Detect which cell encompasses the target text, then output its [X, Y] center coordinate. 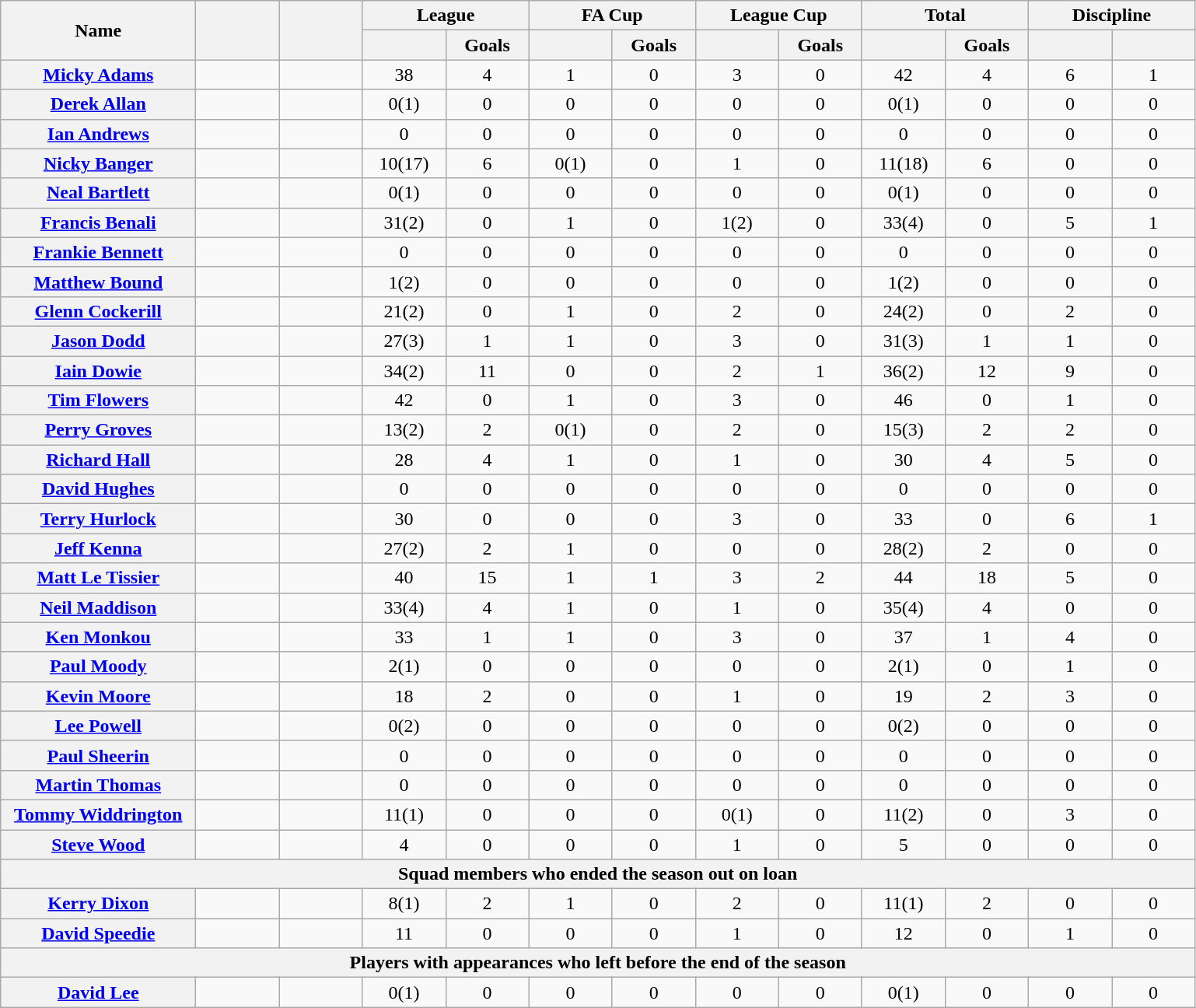
11(2) [904, 814]
11(18) [904, 163]
24(2) [904, 311]
Kevin Moore [98, 696]
28(2) [904, 548]
40 [404, 578]
Derek Allan [98, 104]
36(2) [904, 371]
Lee Powell [98, 726]
8(1) [404, 904]
Perry Groves [98, 430]
Glenn Cockerill [98, 311]
15 [487, 578]
21(2) [404, 311]
Micky Adams [98, 75]
Richard Hall [98, 460]
Discipline [1111, 16]
FA Cup [612, 16]
Jason Dodd [98, 341]
9 [1070, 371]
13(2) [404, 430]
Total [945, 16]
Neal Bartlett [98, 193]
28 [404, 460]
Tommy Widdrington [98, 814]
37 [904, 637]
27(2) [404, 548]
Ian Andrews [98, 134]
Name [98, 30]
27(3) [404, 341]
David Hughes [98, 489]
35(4) [904, 607]
38 [404, 75]
34(2) [404, 371]
Francis Benali [98, 222]
Paul Moody [98, 667]
Neil Maddison [98, 607]
Matthew Bound [98, 282]
46 [904, 401]
Steve Wood [98, 844]
Nicky Banger [98, 163]
David Lee [98, 992]
Paul Sheerin [98, 755]
Tim Flowers [98, 401]
Squad members who ended the season out on loan [598, 874]
Jeff Kenna [98, 548]
Terry Hurlock [98, 519]
31(2) [404, 222]
League [446, 16]
10(17) [404, 163]
19 [904, 696]
Iain Dowie [98, 371]
44 [904, 578]
Ken Monkou [98, 637]
David Speedie [98, 933]
Matt Le Tissier [98, 578]
15(3) [904, 430]
Players with appearances who left before the end of the season [598, 963]
League Cup [778, 16]
Frankie Bennett [98, 252]
31(3) [904, 341]
Martin Thomas [98, 785]
Kerry Dixon [98, 904]
